Search for the cell housing the specified text and yield its [X, Y] center coordinate. 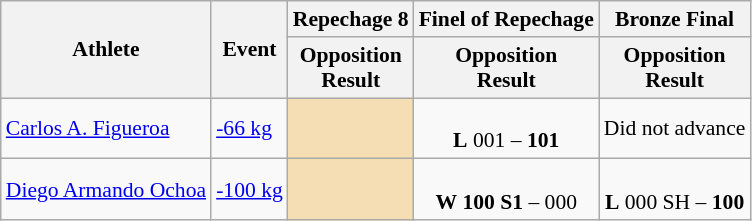
Diego Armando Ochoa [106, 190]
Athlete [106, 50]
Bronze Final [675, 19]
Carlos A. Figueroa [106, 128]
-66 kg [250, 128]
L 000 SH – 100 [675, 190]
Event [250, 50]
Did not advance [675, 128]
Repechage 8 [351, 19]
-100 kg [250, 190]
L 001 – 101 [506, 128]
Finel of Repechage [506, 19]
W 100 S1 – 000 [506, 190]
